Search for the cell housing the specified text and yield its [x, y] center coordinate. 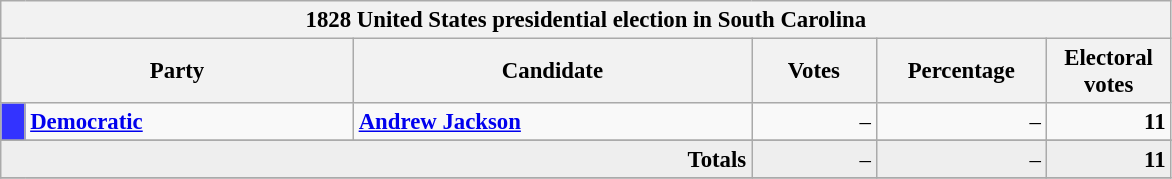
Candidate [552, 72]
Democratic [189, 122]
Party [178, 72]
Electoral votes [1108, 72]
Percentage [961, 72]
1828 United States presidential election in South Carolina [586, 20]
Andrew Jackson [552, 122]
Votes [814, 72]
Totals [376, 160]
